Detect which cell encompasses the target text, then output its [X, Y] center coordinate. 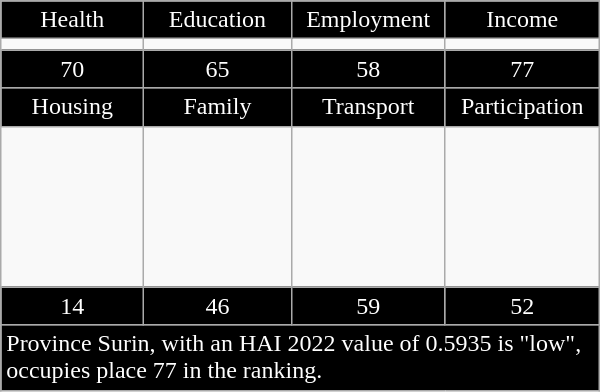
Family [218, 107]
59 [368, 306]
Education [218, 20]
Participation [522, 107]
Income [522, 20]
58 [368, 69]
77 [522, 69]
Employment [368, 20]
46 [218, 306]
52 [522, 306]
70 [72, 69]
65 [218, 69]
Health [72, 20]
Housing [72, 107]
Transport [368, 107]
Province Surin, with an HAI 2022 value of 0.5935 is "low", occupies place 77 in the ranking. [300, 358]
14 [72, 306]
